Return (X, Y) of the center of cell containing provided text 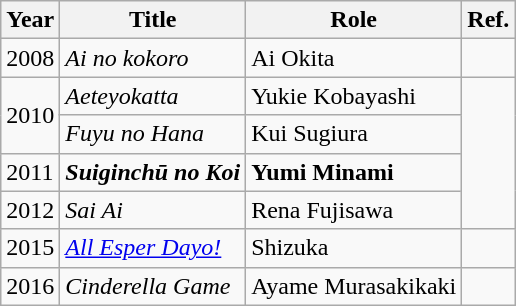
Title (153, 20)
Kui Sugiura (354, 134)
Year (30, 20)
2012 (30, 210)
Sai Ai (153, 210)
Ayame Murasakikaki (354, 286)
Role (354, 20)
All Esper Dayo! (153, 248)
Aeteyokatta (153, 96)
2010 (30, 115)
Shizuka (354, 248)
Suiginchū no Koi (153, 172)
Cinderella Game (153, 286)
Yukie Kobayashi (354, 96)
Fuyu no Hana (153, 134)
Rena Fujisawa (354, 210)
2015 (30, 248)
2011 (30, 172)
Ref. (488, 20)
2016 (30, 286)
Yumi Minami (354, 172)
2008 (30, 58)
Ai no kokoro (153, 58)
Ai Okita (354, 58)
